Return the (X, Y) coordinate for the center point of the cell that contains the specified text.  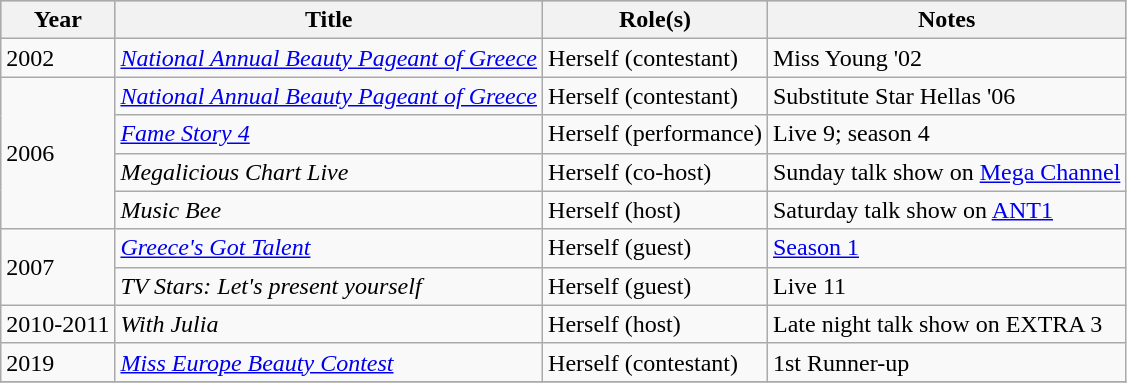
Music Bee (329, 210)
2007 (58, 267)
2002 (58, 58)
Live 11 (946, 286)
Notes (946, 20)
Herself (performance) (656, 134)
Miss Europe Beauty Contest (329, 362)
Herself (co-host) (656, 172)
TV Stars: Let's present yourself (329, 286)
Year (58, 20)
2006 (58, 153)
Late night talk show on EXTRA 3 (946, 324)
Megalicious Chart Live (329, 172)
Live 9; season 4 (946, 134)
Season 1 (946, 248)
1st Runner-up (946, 362)
Greece's Got Talent (329, 248)
Title (329, 20)
2019 (58, 362)
Fame Story 4 (329, 134)
Miss Young '02 (946, 58)
Sunday talk show on Mega Channel (946, 172)
2010-2011 (58, 324)
Saturday talk show on ANT1 (946, 210)
Role(s) (656, 20)
With Julia (329, 324)
Substitute Star Hellas '06 (946, 96)
